From the cell containing the given text, extract its center point as [x, y] coordinate. 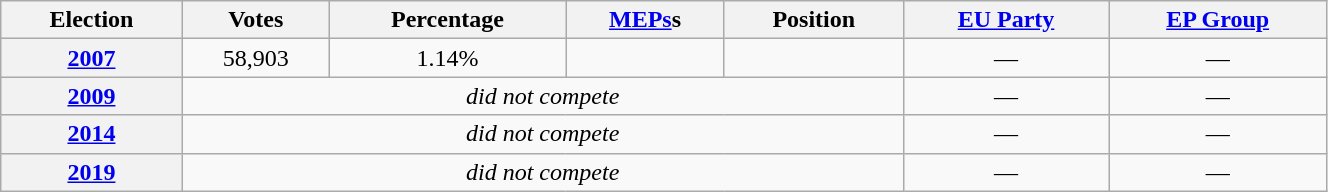
MEPss [646, 20]
2014 [92, 134]
Percentage [447, 20]
1.14% [447, 58]
EU Party [1006, 20]
Election [92, 20]
2019 [92, 172]
58,903 [256, 58]
Votes [256, 20]
Position [814, 20]
EP Group [1218, 20]
2007 [92, 58]
2009 [92, 96]
